Determine the (x, y) coordinate at the center of the cell enclosing the given text.  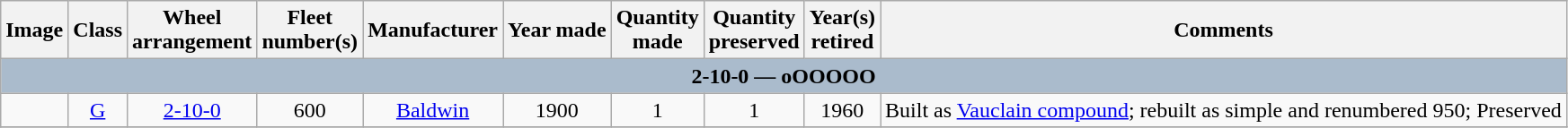
Class (98, 30)
Wheelarrangement (192, 30)
2-10-0 — oOOOOO (784, 76)
Comments (1224, 30)
Built as Vauclain compound; rebuilt as simple and renumbered 950; Preserved (1224, 110)
Quantitymade (658, 30)
1960 (842, 110)
Baldwin (433, 110)
Fleetnumber(s) (310, 30)
Year(s)retired (842, 30)
Manufacturer (433, 30)
2-10-0 (192, 110)
600 (310, 110)
Year made (557, 30)
1900 (557, 110)
Image (34, 30)
G (98, 110)
Quantitypreserved (754, 30)
